From the cell containing the given text, extract its center point as [x, y] coordinate. 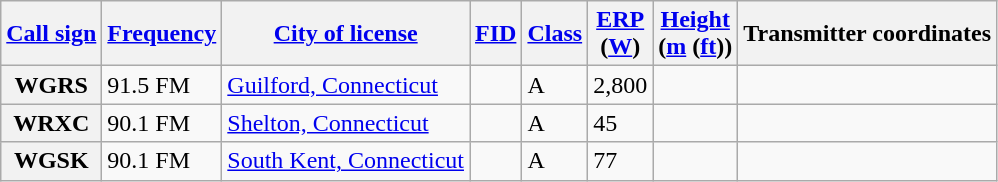
2,800 [620, 85]
91.5 FM [162, 85]
Class [555, 34]
ERP(W) [620, 34]
Call sign [52, 34]
Transmitter coordinates [868, 34]
Height(m (ft)) [696, 34]
FID [496, 34]
WGRS [52, 85]
WGSK [52, 161]
Frequency [162, 34]
45 [620, 123]
Guilford, Connecticut [346, 85]
WRXC [52, 123]
South Kent, Connecticut [346, 161]
City of license [346, 34]
77 [620, 161]
Shelton, Connecticut [346, 123]
